Output the [x, y] coordinate of the center of the cell containing the given text.  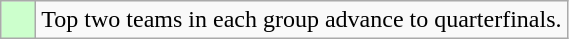
Top two teams in each group advance to quarterfinals. [302, 20]
